From the cell containing the given text, extract its center point as (X, Y) coordinate. 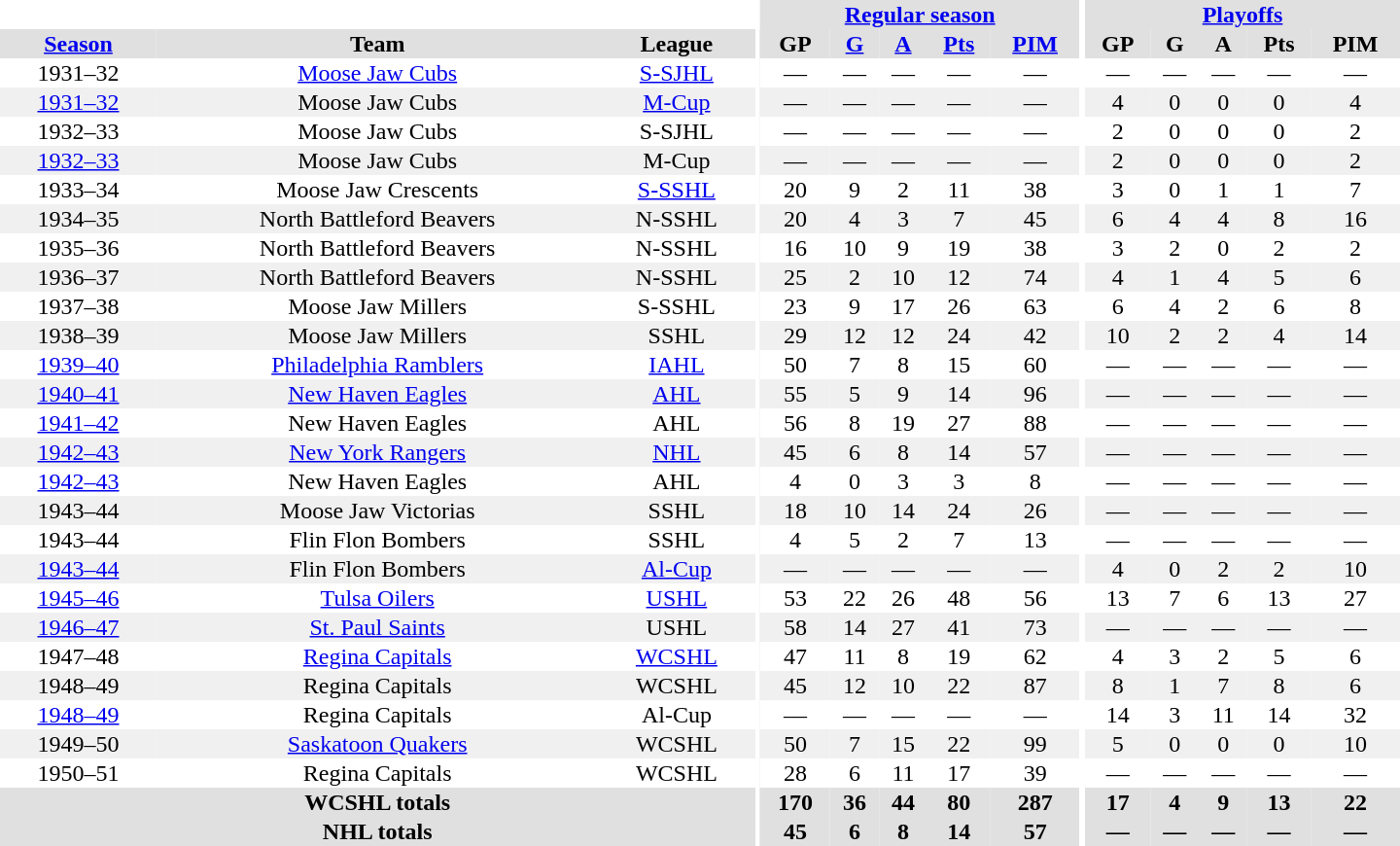
League (677, 44)
23 (795, 306)
48 (959, 598)
41 (959, 627)
1939–40 (78, 365)
1940–41 (78, 394)
WCSHL totals (377, 802)
32 (1355, 715)
36 (855, 802)
55 (795, 394)
18 (795, 511)
1945–46 (78, 598)
47 (795, 656)
99 (1035, 744)
29 (795, 335)
Season (78, 44)
1935–36 (78, 248)
1941–42 (78, 423)
44 (903, 802)
Regular season (920, 15)
53 (795, 598)
NHL totals (377, 831)
63 (1035, 306)
25 (795, 277)
1938–39 (78, 335)
58 (795, 627)
170 (795, 802)
Team (377, 44)
74 (1035, 277)
New York Rangers (377, 452)
1936–37 (78, 277)
88 (1035, 423)
Moose Jaw Crescents (377, 190)
Saskatoon Quakers (377, 744)
60 (1035, 365)
87 (1035, 686)
42 (1035, 335)
Playoffs (1242, 15)
73 (1035, 627)
287 (1035, 802)
1937–38 (78, 306)
80 (959, 802)
1949–50 (78, 744)
62 (1035, 656)
Philadelphia Ramblers (377, 365)
96 (1035, 394)
39 (1035, 773)
NHL (677, 452)
Tulsa Oilers (377, 598)
1933–34 (78, 190)
1934–35 (78, 219)
28 (795, 773)
Moose Jaw Victorias (377, 511)
1950–51 (78, 773)
1947–48 (78, 656)
IAHL (677, 365)
1946–47 (78, 627)
St. Paul Saints (377, 627)
